Output the [X, Y] coordinate of the center of the cell containing the given text.  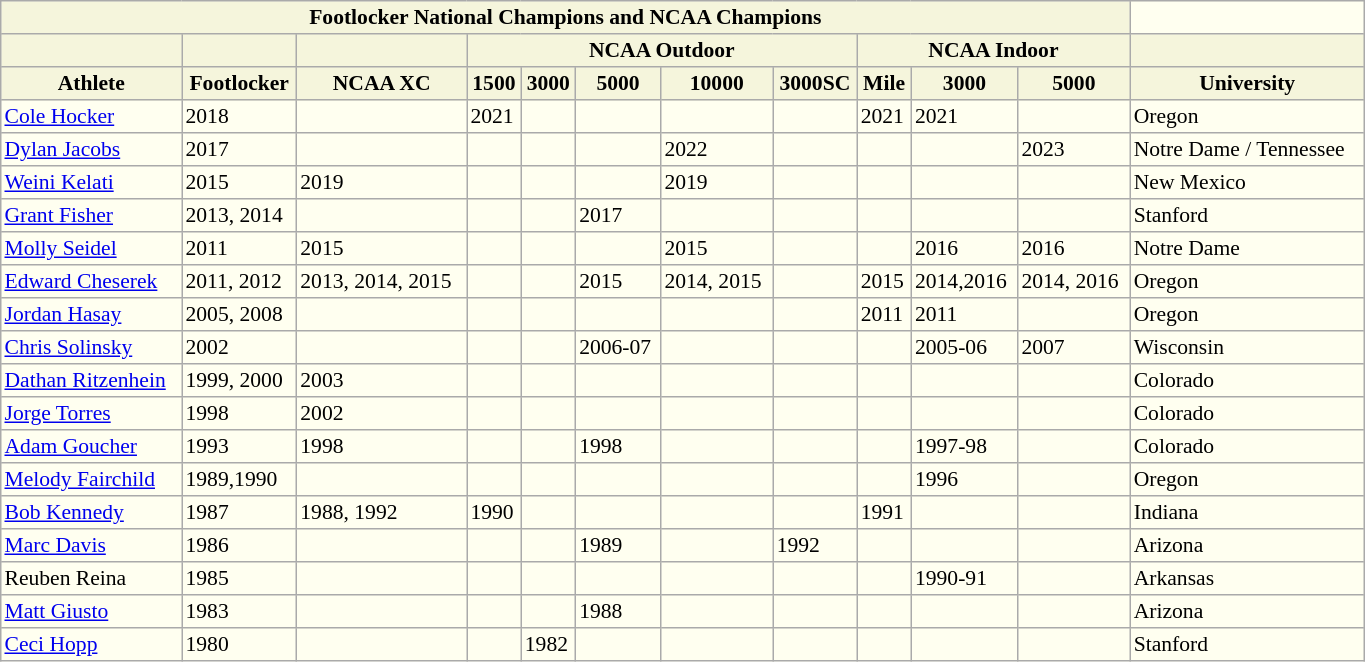
NCAA XC [382, 84]
Mile [884, 84]
1990-91 [964, 578]
Ceci Hopp [92, 644]
Edward Cheserek [92, 282]
1996 [964, 480]
1983 [240, 612]
1991 [884, 512]
Cole Hocker [92, 116]
Arkansas [1247, 578]
Matt Giusto [92, 612]
Melody Fairchild [92, 480]
Bob Kennedy [92, 512]
1986 [240, 546]
New Mexico [1247, 182]
2005-06 [964, 348]
Footlocker [240, 84]
Molly Seidel [92, 248]
1985 [240, 578]
2014, 2016 [1074, 282]
1992 [815, 546]
Dylan Jacobs [92, 150]
2011, 2012 [240, 282]
2005, 2008 [240, 314]
2018 [240, 116]
1980 [240, 644]
1989,1990 [240, 480]
Notre Dame [1247, 248]
Weini Kelati [92, 182]
2013, 2014 [240, 216]
Jordan Hasay [92, 314]
Footlocker National Champions and NCAA Champions [566, 18]
NCAA Indoor [994, 50]
Jorge Torres [92, 414]
Adam Goucher [92, 446]
2023 [1074, 150]
NCAA Outdoor [662, 50]
2003 [382, 380]
1999, 2000 [240, 380]
1988 [618, 612]
1988, 1992 [382, 512]
10000 [717, 84]
Reuben Reina [92, 578]
2022 [717, 150]
1982 [548, 644]
Athlete [92, 84]
3000SC [815, 84]
Indiana [1247, 512]
1997-98 [964, 446]
1990 [494, 512]
1989 [618, 546]
Notre Dame / Tennessee [1247, 150]
1500 [494, 84]
2007 [1074, 348]
2013, 2014, 2015 [382, 282]
Chris Solinsky [92, 348]
Dathan Ritzenhein [92, 380]
Wisconsin [1247, 348]
1993 [240, 446]
University [1247, 84]
2006-07 [618, 348]
Grant Fisher [92, 216]
Marc Davis [92, 546]
1987 [240, 512]
2014, 2015 [717, 282]
2014,2016 [964, 282]
